Detect which cell encompasses the target text, then output its [x, y] center coordinate. 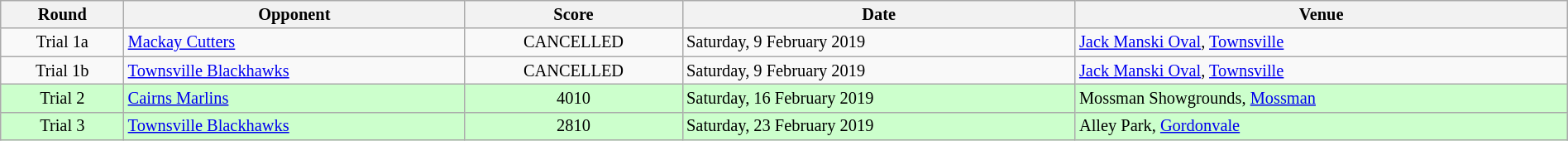
2810 [574, 126]
4010 [574, 98]
Date [878, 14]
Round [63, 14]
Mackay Cutters [294, 42]
Saturday, 23 February 2019 [878, 126]
Venue [1322, 14]
Trial 3 [63, 126]
Trial 2 [63, 98]
Trial 1a [63, 42]
Mossman Showgrounds, Mossman [1322, 98]
Score [574, 14]
Trial 1b [63, 70]
Alley Park, Gordonvale [1322, 126]
Opponent [294, 14]
Cairns Marlins [294, 98]
Saturday, 16 February 2019 [878, 98]
